Scan for the cell matching the given text and deliver its [X, Y] coordinate at center. 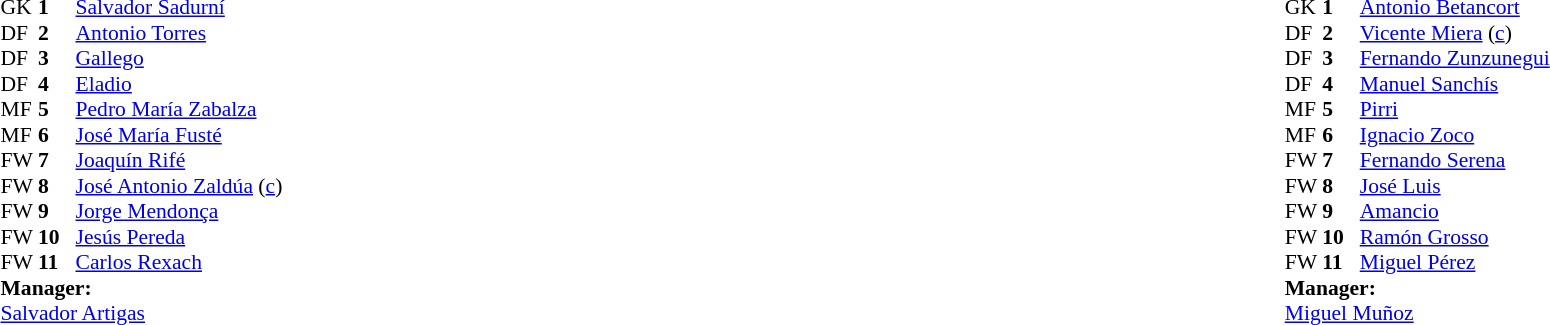
Carlos Rexach [180, 263]
Joaquín Rifé [180, 161]
José Antonio Zaldúa (c) [180, 186]
Fernando Zunzunegui [1455, 59]
Gallego [180, 59]
José María Fusté [180, 135]
Pirri [1455, 109]
Ramón Grosso [1455, 237]
Antonio Torres [180, 33]
Miguel Pérez [1455, 263]
Fernando Serena [1455, 161]
Pedro María Zabalza [180, 109]
Amancio [1455, 211]
Ignacio Zoco [1455, 135]
Manuel Sanchís [1455, 84]
José Luis [1455, 186]
Eladio [180, 84]
Jorge Mendonça [180, 211]
Vicente Miera (c) [1455, 33]
Jesús Pereda [180, 237]
